Extract the (X, Y) coordinate from the center of the cell holding the provided text.  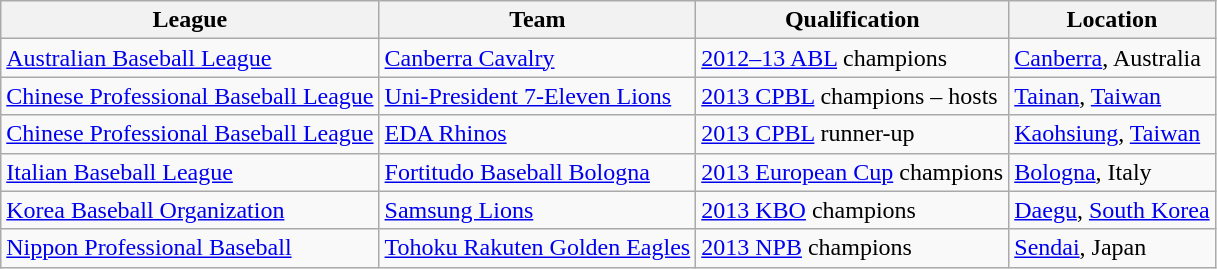
Korea Baseball Organization (190, 210)
Fortitudo Baseball Bologna (538, 172)
Canberra Cavalry (538, 58)
Location (1112, 20)
Kaohsiung, Taiwan (1112, 134)
Italian Baseball League (190, 172)
League (190, 20)
Uni-President 7-Eleven Lions (538, 96)
Tohoku Rakuten Golden Eagles (538, 248)
2013 KBO champions (852, 210)
Team (538, 20)
Nippon Professional Baseball (190, 248)
2013 European Cup champions (852, 172)
Australian Baseball League (190, 58)
Qualification (852, 20)
2012–13 ABL champions (852, 58)
2013 NPB champions (852, 248)
2013 CPBL champions – hosts (852, 96)
Daegu, South Korea (1112, 210)
EDA Rhinos (538, 134)
2013 CPBL runner-up (852, 134)
Sendai, Japan (1112, 248)
Tainan, Taiwan (1112, 96)
Bologna, Italy (1112, 172)
Canberra, Australia (1112, 58)
Samsung Lions (538, 210)
